Provide the (X, Y) coordinate of the cell's center where the given text is located.  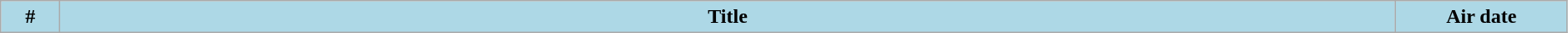
Air date (1481, 17)
Title (728, 17)
# (30, 17)
